Pinpoint the cell where the given text exists, returning its [X, Y] midpoint coordinate. 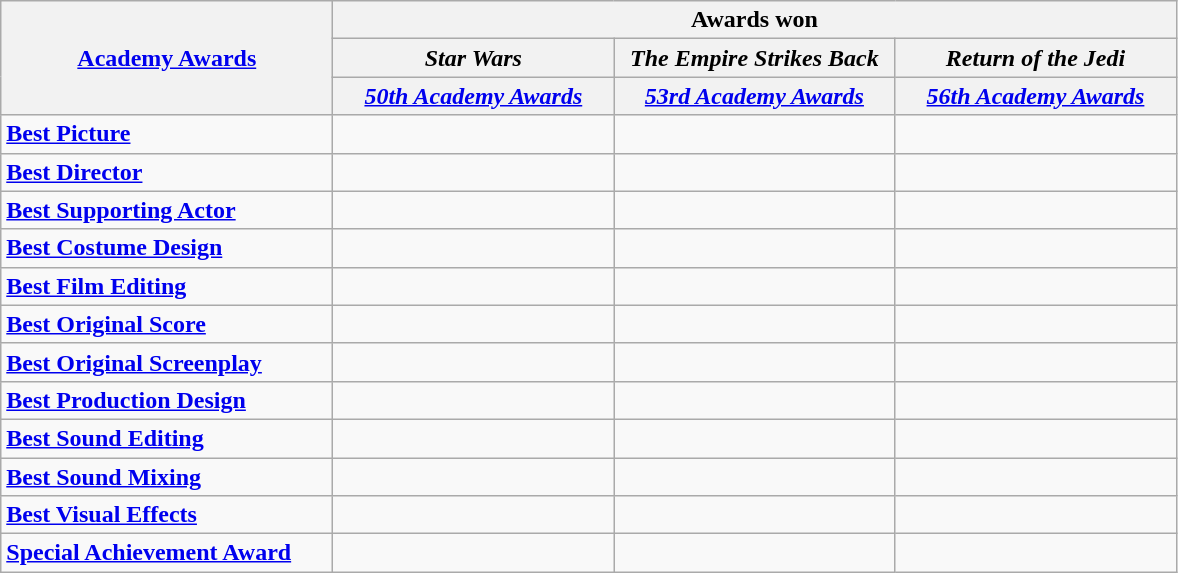
Best Original Score [167, 324]
Best Original Screenplay [167, 362]
Return of the Jedi [1036, 58]
Best Director [167, 172]
56th Academy Awards [1036, 96]
Best Film Editing [167, 286]
Best Sound Editing [167, 438]
Best Visual Effects [167, 515]
Awards won [754, 20]
Best Sound Mixing [167, 477]
53rd Academy Awards [754, 96]
The Empire Strikes Back [754, 58]
Academy Awards [167, 58]
Special Achievement Award [167, 553]
Best Costume Design [167, 248]
Best Picture [167, 134]
Best Production Design [167, 400]
Star Wars [474, 58]
50th Academy Awards [474, 96]
Best Supporting Actor [167, 210]
